Pinpoint the cell where the given text exists, returning its (X, Y) midpoint coordinate. 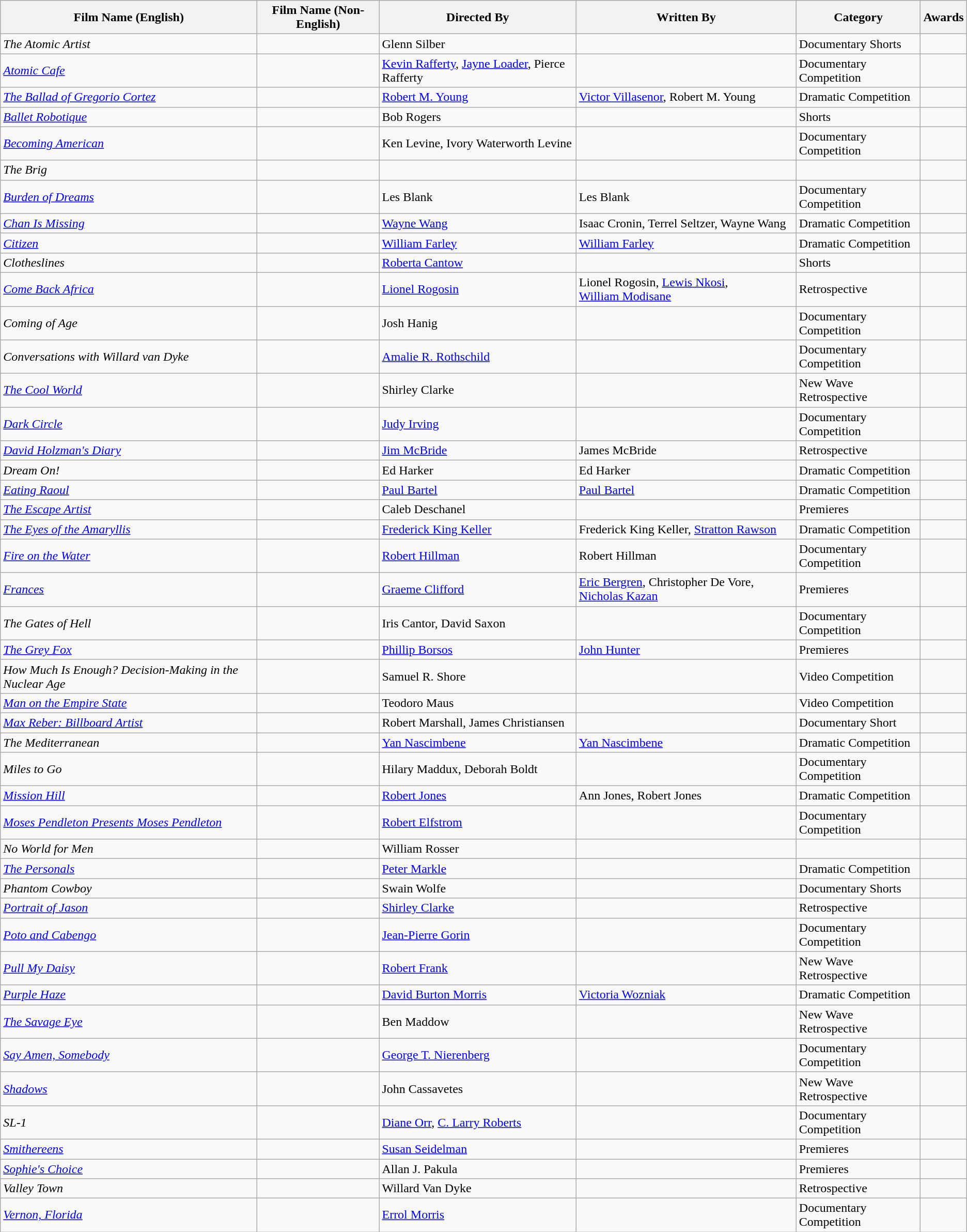
David Holzman's Diary (129, 451)
Fire on the Water (129, 556)
Robert Frank (477, 968)
The Ballad of Gregorio Cortez (129, 97)
Judy Irving (477, 424)
The Personals (129, 869)
Portrait of Jason (129, 908)
Moses Pendleton Presents Moses Pendleton (129, 823)
Amalie R. Rothschild (477, 357)
Isaac Cronin, Terrel Seltzer, Wayne Wang (686, 223)
Purple Haze (129, 995)
Conversations with Willard van Dyke (129, 357)
Ken Levine, Ivory Waterworth Levine (477, 144)
Samuel R. Shore (477, 676)
Mission Hill (129, 796)
Robert Marshall, James Christiansen (477, 722)
William Rosser (477, 849)
Peter Markle (477, 869)
The Mediterranean (129, 743)
The Eyes of the Amaryllis (129, 529)
The Savage Eye (129, 1021)
David Burton Morris (477, 995)
Chan Is Missing (129, 223)
Kevin Rafferty, Jayne Loader, Pierce Rafferty (477, 70)
How Much Is Enough? Decision-Making in the Nuclear Age (129, 676)
Phantom Cowboy (129, 888)
Clotheslines (129, 263)
The Grey Fox (129, 650)
Miles to Go (129, 769)
John Cassavetes (477, 1088)
Graeme Clifford (477, 589)
Man on the Empire State (129, 703)
Documentary Short (859, 722)
Say Amen, Somebody (129, 1055)
Frederick King Keller, Stratton Rawson (686, 529)
Valley Town (129, 1189)
Category (859, 18)
Max Reber: Billboard Artist (129, 722)
Pull My Daisy (129, 968)
Phillip Borsos (477, 650)
James McBride (686, 451)
Directed By (477, 18)
Iris Cantor, David Saxon (477, 623)
Poto and Cabengo (129, 934)
The Gates of Hell (129, 623)
Ben Maddow (477, 1021)
SL-1 (129, 1122)
Coming of Age (129, 322)
No World for Men (129, 849)
Josh Hanig (477, 322)
Teodoro Maus (477, 703)
Diane Orr, C. Larry Roberts (477, 1122)
Written By (686, 18)
Sophie's Choice (129, 1168)
Roberta Cantow (477, 263)
Jim McBride (477, 451)
Awards (943, 18)
Lionel Rogosin, Lewis Nkosi,William Modisane (686, 289)
Bob Rogers (477, 117)
Susan Seidelman (477, 1149)
George T. Nierenberg (477, 1055)
Swain Wolfe (477, 888)
Becoming American (129, 144)
Come Back Africa (129, 289)
Caleb Deschanel (477, 510)
Eric Bergren, Christopher De Vore, Nicholas Kazan (686, 589)
Willard Van Dyke (477, 1189)
John Hunter (686, 650)
Robert Jones (477, 796)
Allan J. Pakula (477, 1168)
The Brig (129, 170)
Glenn Silber (477, 44)
Lionel Rogosin (477, 289)
Robert Elfstrom (477, 823)
Burden of Dreams (129, 196)
Dark Circle (129, 424)
Wayne Wang (477, 223)
The Escape Artist (129, 510)
Vernon, Florida (129, 1215)
The Atomic Artist (129, 44)
Shadows (129, 1088)
Hilary Maddux, Deborah Boldt (477, 769)
Film Name (Non-English) (318, 18)
Frances (129, 589)
Victoria Wozniak (686, 995)
Dream On! (129, 470)
Errol Morris (477, 1215)
Ann Jones, Robert Jones (686, 796)
Robert M. Young (477, 97)
Smithereens (129, 1149)
Frederick King Keller (477, 529)
The Cool World (129, 391)
Ballet Robotique (129, 117)
Atomic Cafe (129, 70)
Victor Villasenor, Robert M. Young (686, 97)
Jean-Pierre Gorin (477, 934)
Eating Raoul (129, 490)
Film Name (English) (129, 18)
Citizen (129, 243)
